Find where the given text appears and provide that cell's center as [x, y] coordinate. 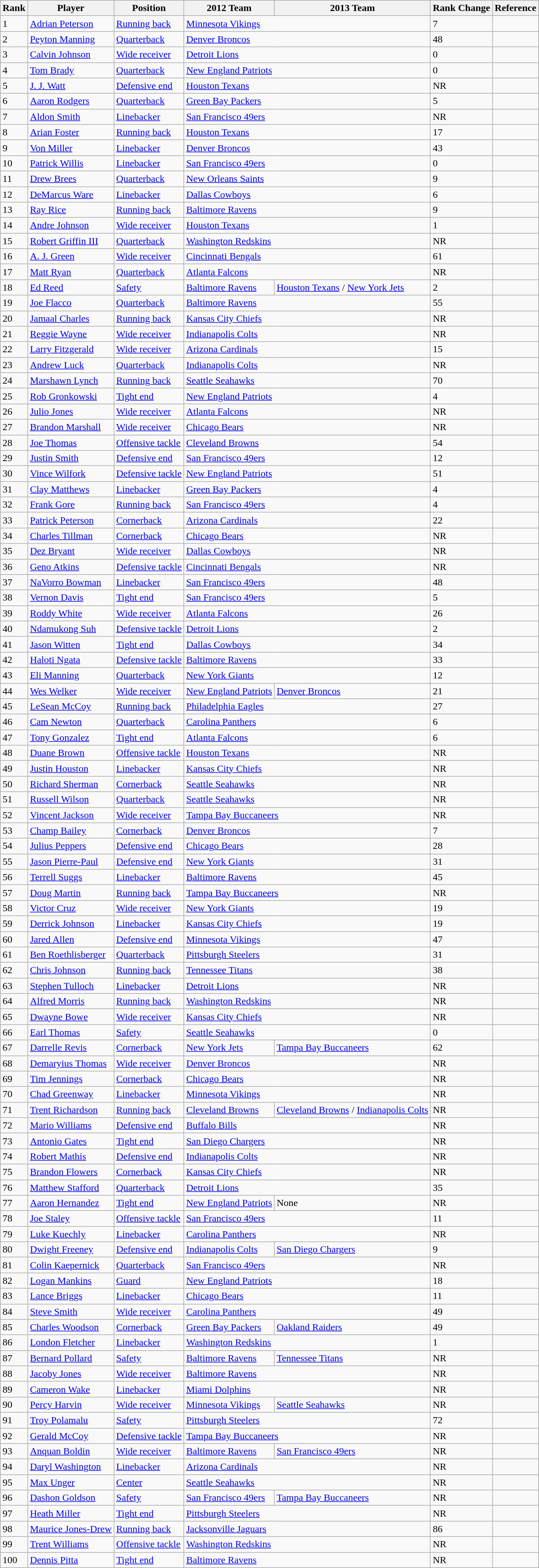
Chris Johnson [71, 970]
Justin Smith [71, 458]
Marshawn Lynch [71, 380]
Brandon Flowers [71, 1172]
Brandon Marshall [71, 427]
32 [14, 505]
Aaron Rodgers [71, 101]
Demaryius Thomas [71, 1063]
80 [14, 1250]
44 [14, 691]
41 [14, 644]
Richard Sherman [71, 784]
Joe Staley [71, 1219]
Darrelle Revis [71, 1048]
Stephen Tulloch [71, 986]
52 [14, 815]
79 [14, 1234]
2013 Team [352, 8]
Luke Kuechly [71, 1234]
Von Miller [71, 148]
24 [14, 380]
Reggie Wayne [71, 334]
Adrian Peterson [71, 24]
Cleveland Browns / Indianapolis Colts [352, 1110]
Arian Foster [71, 132]
92 [14, 1435]
Jason Witten [71, 644]
Guard [149, 1281]
14 [14, 225]
DeMarcus Ware [71, 194]
83 [14, 1296]
Cam Newton [71, 722]
78 [14, 1219]
63 [14, 986]
Max Unger [71, 1482]
98 [14, 1529]
Percy Harvin [71, 1405]
97 [14, 1513]
88 [14, 1374]
84 [14, 1312]
Julio Jones [71, 411]
Antonio Gates [71, 1141]
Position [149, 8]
75 [14, 1172]
Derrick Johnson [71, 923]
Earl Thomas [71, 1032]
Drew Brees [71, 179]
Ray Rice [71, 210]
64 [14, 1001]
74 [14, 1156]
Haloti Ngata [71, 660]
Jacksonville Jaguars [307, 1529]
Gerald McCoy [71, 1435]
68 [14, 1063]
Justin Houston [71, 769]
Andre Johnson [71, 225]
73 [14, 1141]
Mario Williams [71, 1125]
A. J. Green [71, 256]
Roddy White [71, 613]
Trent Richardson [71, 1110]
Patrick Peterson [71, 520]
Joe Flacco [71, 303]
40 [14, 629]
Russell Wilson [71, 799]
Steve Smith [71, 1312]
58 [14, 908]
96 [14, 1498]
50 [14, 784]
Jared Allen [71, 939]
Tony Gonzalez [71, 738]
Jacoby Jones [71, 1374]
Heath Miller [71, 1513]
89 [14, 1389]
2012 Team [229, 8]
59 [14, 923]
Dwayne Bowe [71, 1017]
Dez Bryant [71, 551]
99 [14, 1544]
Center [149, 1482]
Champ Bailey [71, 830]
Rob Gronkowski [71, 396]
90 [14, 1405]
Trent Williams [71, 1544]
Chad Greenway [71, 1094]
39 [14, 613]
Aaron Hernandez [71, 1203]
29 [14, 458]
Aldon Smith [71, 117]
Reference [515, 8]
Anquan Boldin [71, 1451]
3 [14, 55]
Ben Roethlisberger [71, 955]
Cameron Wake [71, 1389]
Buffalo Bills [307, 1125]
Victor Cruz [71, 908]
Tim Jennings [71, 1079]
Terrell Suggs [71, 877]
Troy Polamalu [71, 1420]
Geno Atkins [71, 567]
Dwight Freeney [71, 1250]
New Orleans Saints [307, 179]
93 [14, 1451]
Dashon Goldson [71, 1498]
81 [14, 1265]
Patrick Willis [71, 163]
Robert Mathis [71, 1156]
Bernard Pollard [71, 1358]
Ed Reed [71, 287]
82 [14, 1281]
NaVorro Bowman [71, 582]
Larry Fitzgerald [71, 349]
Duane Brown [71, 753]
Julius Peppers [71, 846]
Player [71, 8]
23 [14, 365]
8 [14, 132]
77 [14, 1203]
56 [14, 877]
71 [14, 1110]
67 [14, 1048]
Alfred Morris [71, 1001]
Eli Manning [71, 675]
20 [14, 318]
69 [14, 1079]
36 [14, 567]
Vincent Jackson [71, 815]
Daryl Washington [71, 1467]
Doug Martin [71, 892]
Maurice Jones-Drew [71, 1529]
53 [14, 830]
Peyton Manning [71, 39]
94 [14, 1467]
J. J. Watt [71, 86]
New York Jets [229, 1048]
Frank Gore [71, 505]
57 [14, 892]
Oakland Raiders [352, 1327]
30 [14, 474]
Matt Ryan [71, 272]
16 [14, 256]
95 [14, 1482]
13 [14, 210]
Houston Texans / New York Jets [352, 287]
Andrew Luck [71, 365]
Tom Brady [71, 70]
London Fletcher [71, 1343]
85 [14, 1327]
100 [14, 1560]
LeSean McCoy [71, 707]
Vince Wilfork [71, 474]
87 [14, 1358]
46 [14, 722]
42 [14, 660]
37 [14, 582]
Rank Change [462, 8]
Rank [14, 8]
Charles Tillman [71, 536]
66 [14, 1032]
Calvin Johnson [71, 55]
Colin Kaepernick [71, 1265]
None [352, 1203]
25 [14, 396]
Wes Welker [71, 691]
Matthew Stafford [71, 1188]
91 [14, 1420]
Charles Woodson [71, 1327]
60 [14, 939]
Clay Matthews [71, 489]
Vernon Davis [71, 598]
Jason Pierre-Paul [71, 861]
10 [14, 163]
Philadelphia Eagles [307, 707]
Joe Thomas [71, 442]
Dennis Pitta [71, 1560]
Logan Mankins [71, 1281]
Miami Dolphins [307, 1389]
Robert Griffin III [71, 241]
Ndamukong Suh [71, 629]
76 [14, 1188]
Jamaal Charles [71, 318]
Lance Briggs [71, 1296]
65 [14, 1017]
